Pinpoint the cell where the given text exists, returning its (x, y) midpoint coordinate. 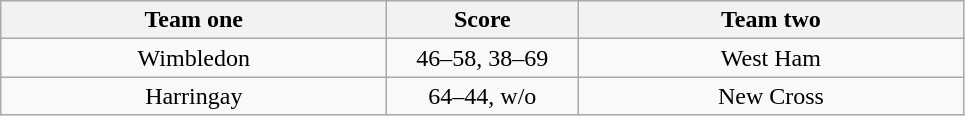
64–44, w/o (482, 96)
46–58, 38–69 (482, 58)
Team two (771, 20)
Score (482, 20)
Team one (194, 20)
West Ham (771, 58)
Harringay (194, 96)
Wimbledon (194, 58)
New Cross (771, 96)
